Return the (X, Y) coordinate for the center point of the cell that contains the specified text.  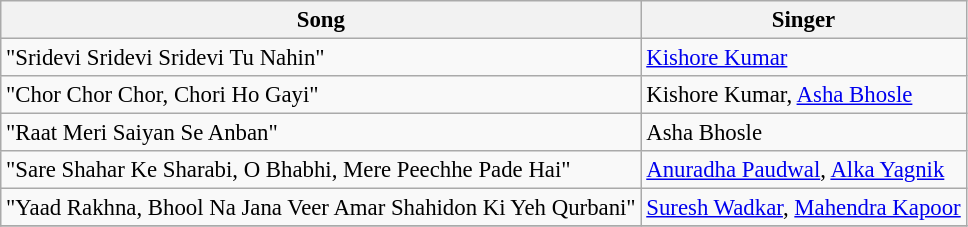
"Sridevi Sridevi Sridevi Tu Nahin" (321, 58)
Kishore Kumar, Asha Bhosle (804, 95)
Anuradha Paudwal, Alka Yagnik (804, 170)
"Yaad Rakhna, Bhool Na Jana Veer Amar Shahidon Ki Yeh Qurbani" (321, 208)
Asha Bhosle (804, 133)
Singer (804, 20)
"Sare Shahar Ke Sharabi, O Bhabhi, Mere Peechhe Pade Hai" (321, 170)
Suresh Wadkar, Mahendra Kapoor (804, 208)
"Chor Chor Chor, Chori Ho Gayi" (321, 95)
"Raat Meri Saiyan Se Anban" (321, 133)
Kishore Kumar (804, 58)
Song (321, 20)
